For the text-containing cell, return its midpoint in (X, Y) coordinate format. 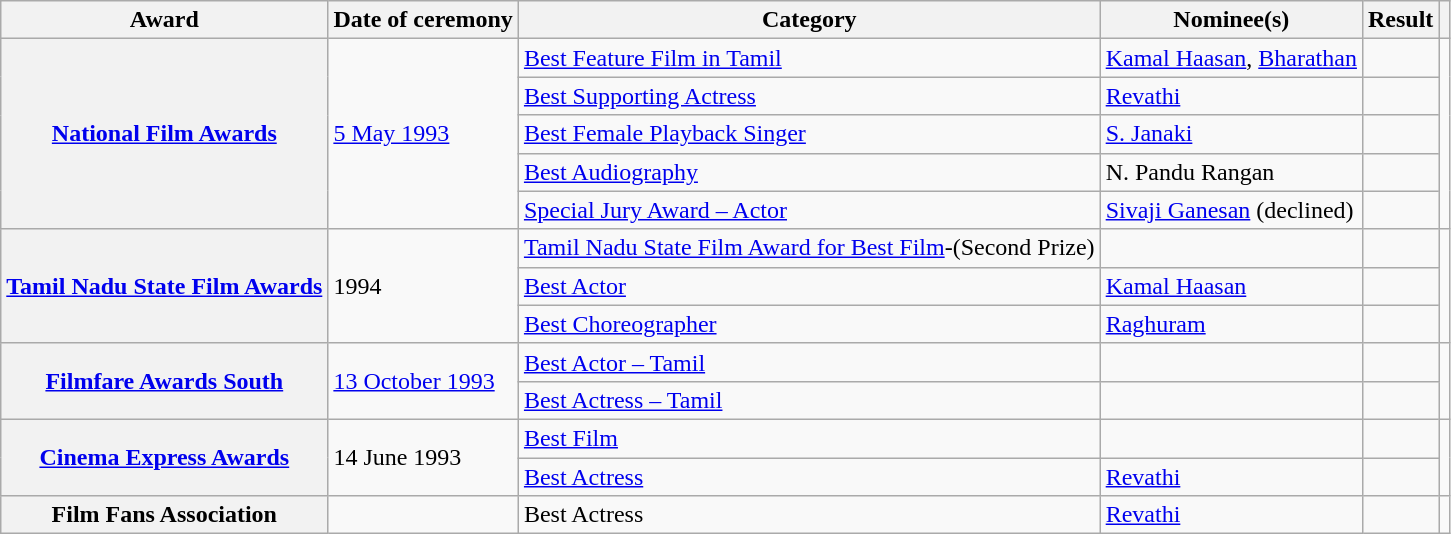
Raghuram (1231, 324)
Best Actress – Tamil (809, 400)
5 May 1993 (424, 134)
Kamal Haasan (1231, 286)
Special Jury Award – Actor (809, 210)
Date of ceremony (424, 20)
Best Female Playback Singer (809, 134)
Best Audiography (809, 172)
Best Supporting Actress (809, 96)
Nominee(s) (1231, 20)
S. Janaki (1231, 134)
Best Choreographer (809, 324)
Category (809, 20)
Best Actor – Tamil (809, 362)
Result (1400, 20)
Sivaji Ganesan (declined) (1231, 210)
14 June 1993 (424, 457)
13 October 1993 (424, 381)
Best Film (809, 438)
Cinema Express Awards (164, 457)
Best Feature Film in Tamil (809, 58)
Film Fans Association (164, 515)
1994 (424, 286)
National Film Awards (164, 134)
Tamil Nadu State Film Awards (164, 286)
Tamil Nadu State Film Award for Best Film-(Second Prize) (809, 248)
Best Actor (809, 286)
N. Pandu Rangan (1231, 172)
Award (164, 20)
Kamal Haasan, Bharathan (1231, 58)
Filmfare Awards South (164, 381)
